Extract the (X, Y) coordinate from the center of the cell holding the provided text.  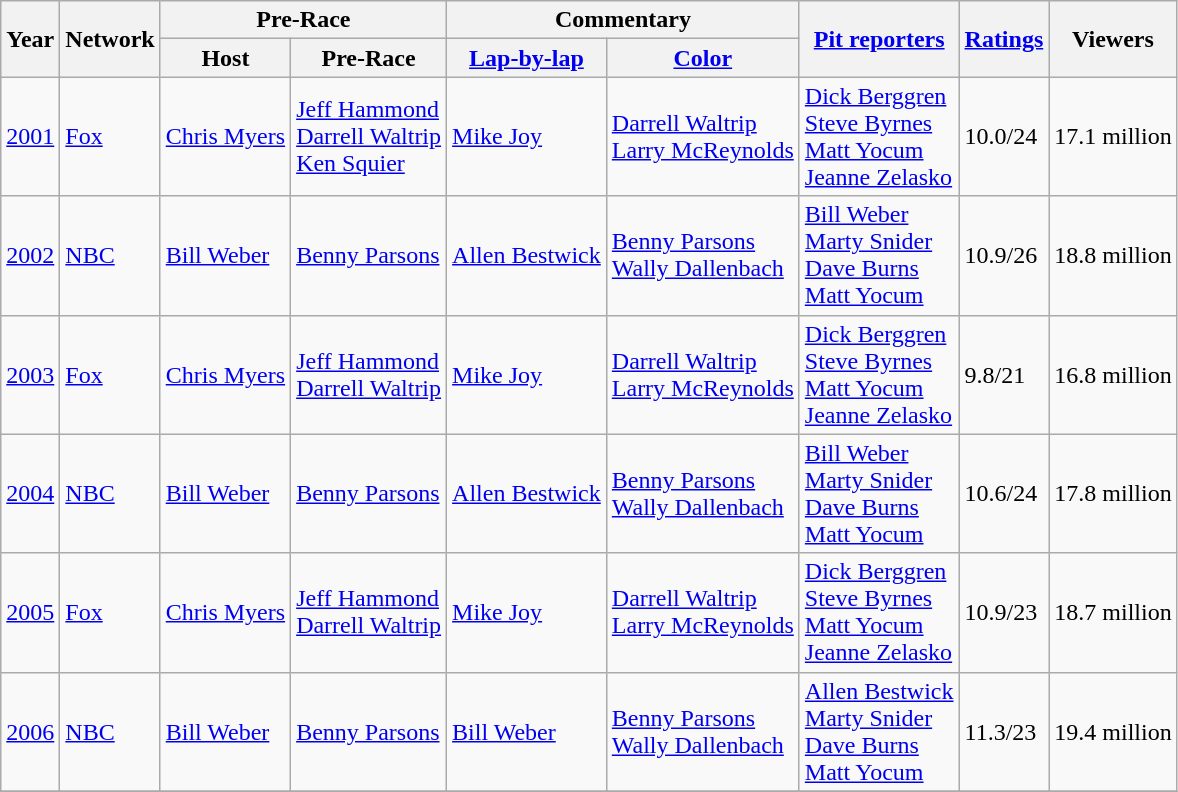
19.4 million (1113, 732)
2005 (30, 612)
Allen Bestwick Marty Snider Dave Burns Matt Yocum (879, 732)
18.7 million (1113, 612)
Viewers (1113, 39)
Lap-by-lap (527, 58)
2002 (30, 256)
Color (702, 58)
17.8 million (1113, 494)
9.8/21 (1004, 374)
2003 (30, 374)
2001 (30, 136)
11.3/23 (1004, 732)
18.8 million (1113, 256)
2006 (30, 732)
17.1 million (1113, 136)
Ratings (1004, 39)
Network (110, 39)
Commentary (624, 20)
Year (30, 39)
2004 (30, 494)
10.0/24 (1004, 136)
10.6/24 (1004, 494)
16.8 million (1113, 374)
10.9/26 (1004, 256)
10.9/23 (1004, 612)
Pit reporters (879, 39)
Jeff Hammond Darrell Waltrip Ken Squier (369, 136)
Host (225, 58)
